Capture the cell that displays the provided text and extract its (X, Y) central coordinate. 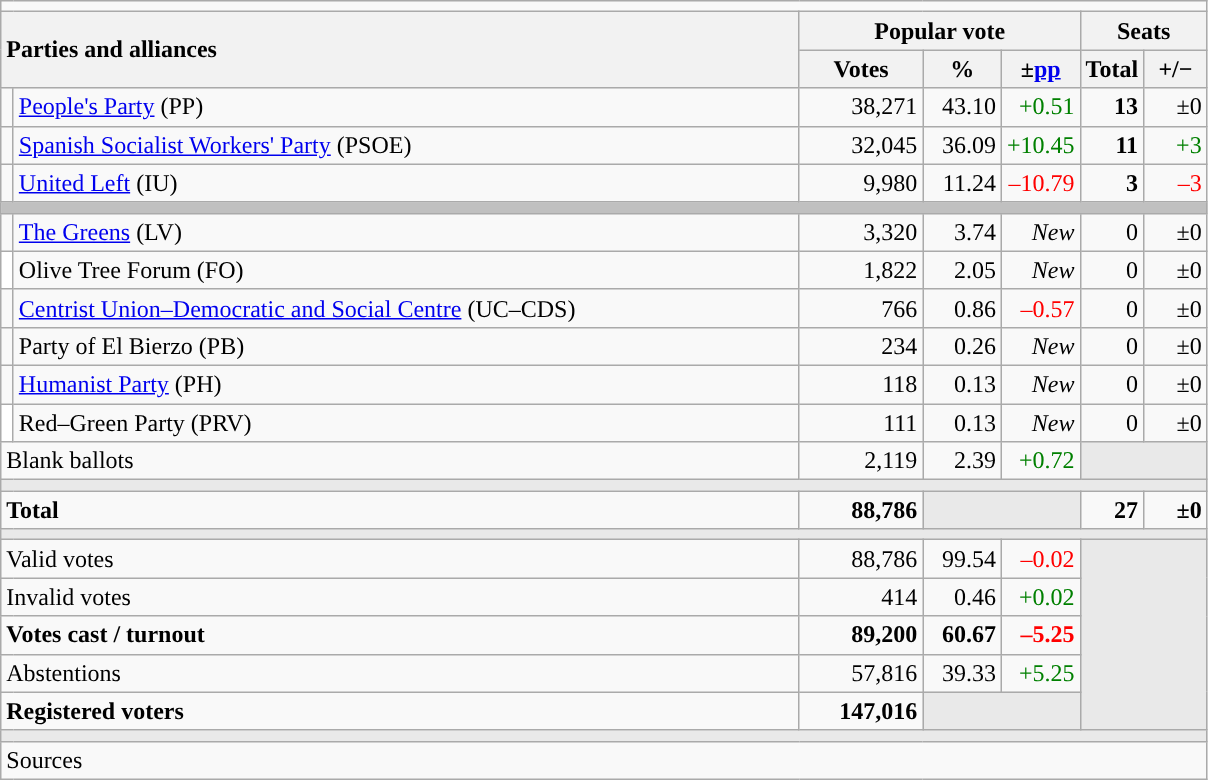
United Left (IU) (406, 183)
Valid votes (400, 559)
% (962, 69)
+/− (1176, 69)
2.05 (962, 270)
+5.25 (1040, 673)
Seats (1144, 31)
Red–Green Party (PRV) (406, 423)
99.54 (962, 559)
–3 (1176, 183)
+0.51 (1040, 107)
3,320 (861, 232)
0.26 (962, 346)
147,016 (861, 711)
+3 (1176, 145)
Humanist Party (PH) (406, 384)
±pp (1040, 69)
2.39 (962, 461)
–5.25 (1040, 635)
57,816 (861, 673)
0.46 (962, 597)
–0.02 (1040, 559)
89,200 (861, 635)
0.86 (962, 308)
32,045 (861, 145)
Centrist Union–Democratic and Social Centre (UC–CDS) (406, 308)
234 (861, 346)
Parties and alliances (400, 50)
The Greens (LV) (406, 232)
11 (1112, 145)
Votes cast / turnout (400, 635)
27 (1112, 510)
Sources (604, 760)
Popular vote (940, 31)
38,271 (861, 107)
111 (861, 423)
+0.72 (1040, 461)
2,119 (861, 461)
Invalid votes (400, 597)
11.24 (962, 183)
Registered voters (400, 711)
9,980 (861, 183)
36.09 (962, 145)
Abstentions (400, 673)
–0.57 (1040, 308)
Party of El Bierzo (PB) (406, 346)
60.67 (962, 635)
13 (1112, 107)
Blank ballots (400, 461)
414 (861, 597)
Votes (861, 69)
Spanish Socialist Workers' Party (PSOE) (406, 145)
3.74 (962, 232)
1,822 (861, 270)
3 (1112, 183)
People's Party (PP) (406, 107)
43.10 (962, 107)
39.33 (962, 673)
+0.02 (1040, 597)
118 (861, 384)
+10.45 (1040, 145)
–10.79 (1040, 183)
766 (861, 308)
Olive Tree Forum (FO) (406, 270)
